Output the (X, Y) coordinate of the center of the cell containing the given text.  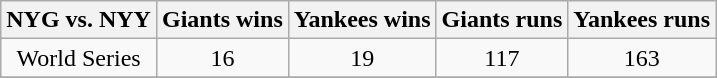
Yankees wins (362, 20)
NYG vs. NYY (79, 20)
Giants wins (222, 20)
World Series (79, 58)
Yankees runs (642, 20)
19 (362, 58)
Giants runs (502, 20)
117 (502, 58)
16 (222, 58)
163 (642, 58)
